Find where the given text appears and provide that cell's center as [X, Y] coordinate. 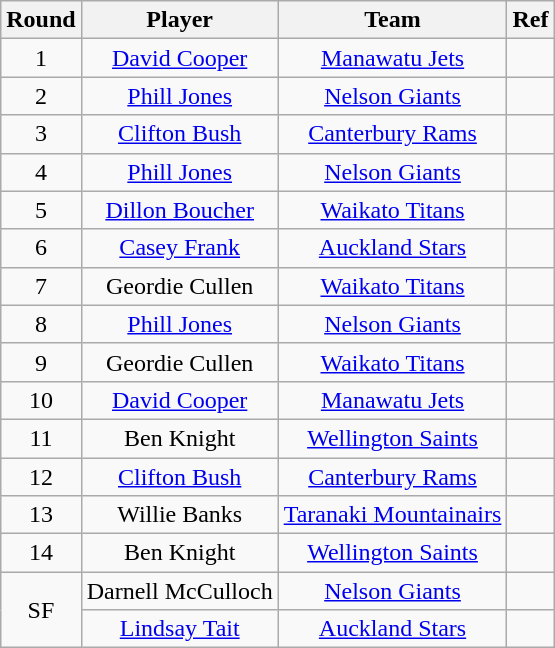
13 [41, 515]
4 [41, 172]
9 [41, 362]
Darnell McCulloch [180, 591]
Taranaki Mountainairs [392, 515]
5 [41, 210]
10 [41, 400]
6 [41, 248]
12 [41, 477]
Team [392, 20]
Player [180, 20]
SF [41, 610]
Ref [530, 20]
Casey Frank [180, 248]
11 [41, 438]
Dillon Boucher [180, 210]
3 [41, 134]
Lindsay Tait [180, 629]
Willie Banks [180, 515]
7 [41, 286]
2 [41, 96]
Round [41, 20]
14 [41, 553]
1 [41, 58]
8 [41, 324]
